Detect which cell encompasses the target text, then output its (x, y) center coordinate. 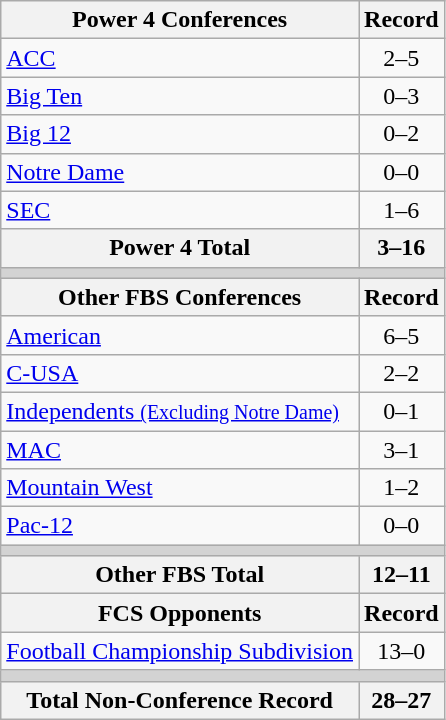
Other FBS Total (180, 575)
Other FBS Conferences (180, 297)
Total Non-Conference Record (180, 700)
SEC (180, 210)
C-USA (180, 373)
3–16 (402, 248)
Mountain West (180, 488)
FCS Opponents (180, 613)
MAC (180, 449)
2–2 (402, 373)
3–1 (402, 449)
Big Ten (180, 96)
28–27 (402, 700)
Power 4 Conferences (180, 20)
Pac-12 (180, 526)
1–6 (402, 210)
Notre Dame (180, 172)
0–3 (402, 96)
6–5 (402, 335)
1–2 (402, 488)
Power 4 Total (180, 248)
ACC (180, 58)
Big 12 (180, 134)
2–5 (402, 58)
0–1 (402, 411)
13–0 (402, 651)
American (180, 335)
0–2 (402, 134)
Football Championship Subdivision (180, 651)
12–11 (402, 575)
Independents (Excluding Notre Dame) (180, 411)
